Find where the given text appears and provide that cell's center as (X, Y) coordinate. 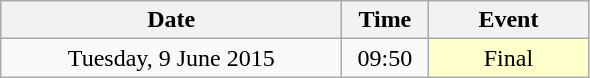
Time (385, 20)
Final (508, 58)
Date (172, 20)
Event (508, 20)
Tuesday, 9 June 2015 (172, 58)
09:50 (385, 58)
